Identify which cell holds the provided text, then report its (X, Y) central coordinate. 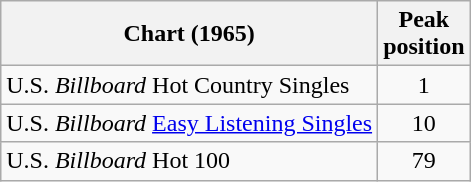
Chart (1965) (190, 34)
79 (424, 161)
Peakposition (424, 34)
U.S. Billboard Hot 100 (190, 161)
10 (424, 123)
U.S. Billboard Hot Country Singles (190, 85)
1 (424, 85)
U.S. Billboard Easy Listening Singles (190, 123)
